Extract the (X, Y) coordinate from the center of the cell holding the provided text.  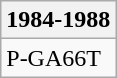
P-GA66T (58, 58)
1984-1988 (58, 20)
